Provide the (X, Y) coordinate of the cell's center where the given text is located.  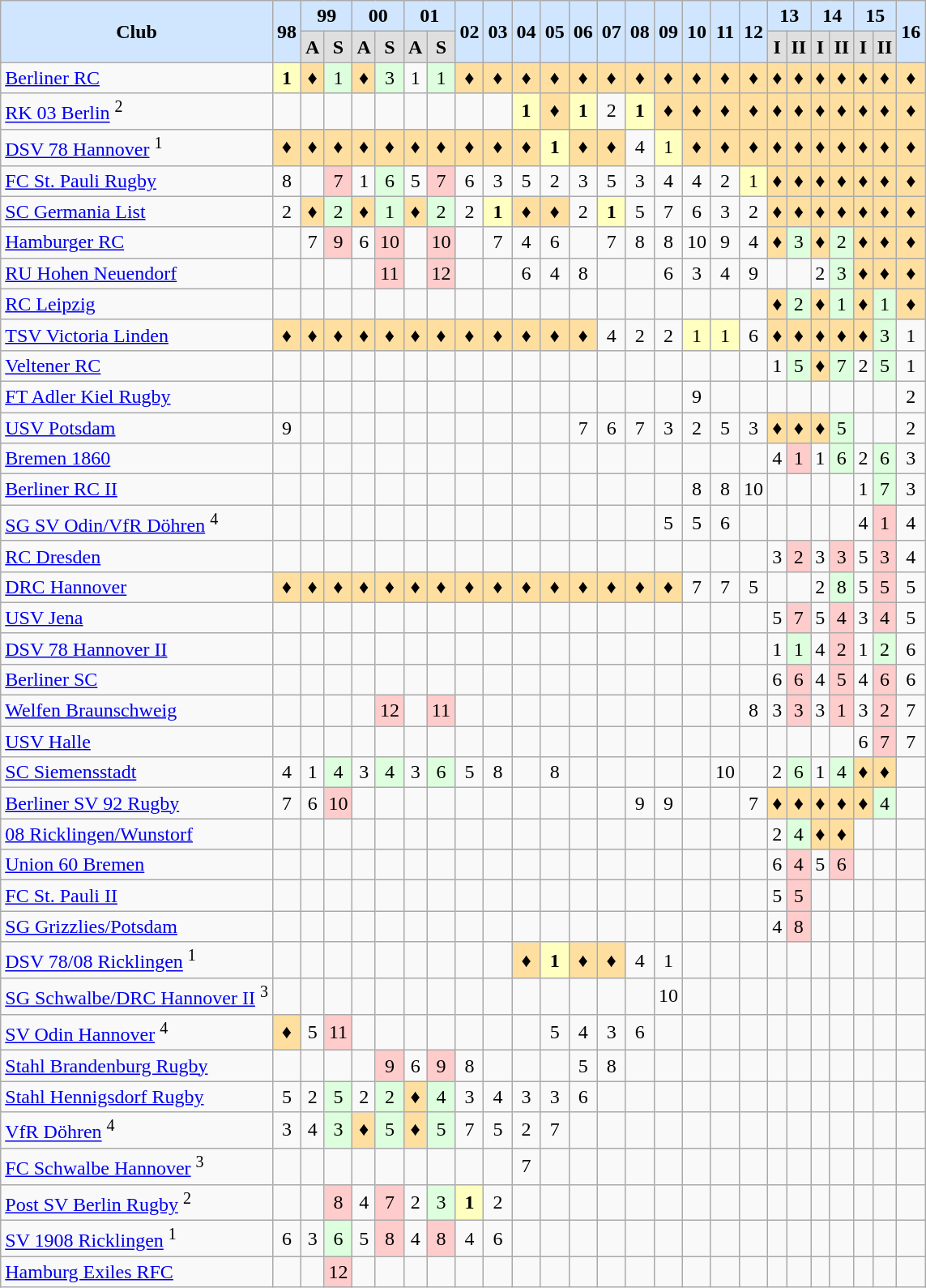
Veltener RC (137, 366)
RU Hohen Neuendorf (137, 273)
FC Schwalbe Hannover 3 (137, 1166)
05 (554, 32)
SC Siemensstadt (137, 772)
RC Leipzig (137, 304)
08 Ricklingen/Wunstorf (137, 834)
SG Schwalbe/DRC Hannover II 3 (137, 997)
FC St. Pauli II (137, 896)
07 (611, 32)
RK 03 Berlin 2 (137, 112)
16 (911, 32)
DSV 78 Hannover 1 (137, 148)
Post SV Berlin Rugby 2 (137, 1203)
03 (497, 32)
Berliner RC (137, 78)
USV Potsdam (137, 428)
USV Jena (137, 618)
Welfen Braunschweig (137, 711)
99 (327, 16)
RC Dresden (137, 556)
15 (875, 16)
Berliner SC (137, 680)
00 (378, 16)
Hamburg Exiles RFC (137, 1272)
FT Adler Kiel Rugby (137, 396)
Bremen 1860 (137, 459)
Club (137, 32)
01 (429, 16)
06 (583, 32)
Stahl Brandenburg Rugby (137, 1066)
SV Odin Hannover 4 (137, 1033)
SG Grizzlies/Potsdam (137, 926)
13 (789, 16)
DRC Hannover (137, 587)
DSV 78 Hannover II (137, 648)
98 (287, 32)
09 (668, 32)
Berliner SV 92 Rugby (137, 803)
TSV Victoria Linden (137, 335)
VfR Döhren 4 (137, 1130)
Berliner RC II (137, 490)
08 (640, 32)
Union 60 Bremen (137, 865)
Hamburger RC (137, 242)
SC Germania List (137, 212)
FC St. Pauli Rugby (137, 181)
Stahl Hennigsdorf Rugby (137, 1097)
SG SV Odin/VfR Döhren 4 (137, 524)
04 (527, 32)
SV 1908 Ricklingen 1 (137, 1239)
02 (470, 32)
DSV 78/08 Ricklingen 1 (137, 960)
USV Halle (137, 742)
14 (833, 16)
